Return the (X, Y) coordinate for the center point of the cell that contains the specified text.  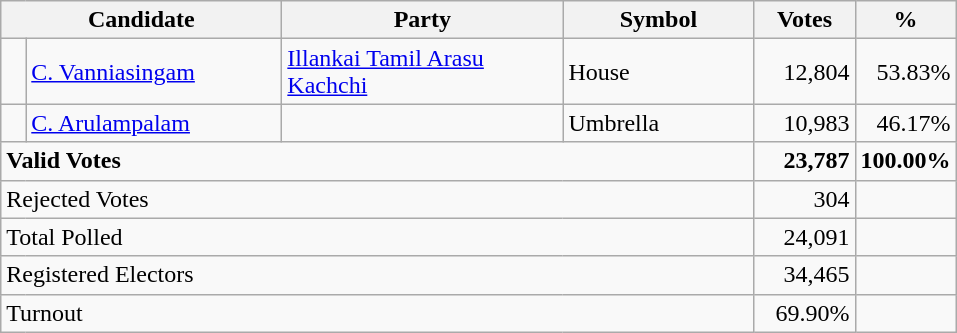
Candidate (142, 20)
Umbrella (658, 123)
C. Arulampalam (154, 123)
12,804 (804, 72)
Registered Electors (378, 275)
10,983 (804, 123)
304 (804, 199)
Rejected Votes (378, 199)
34,465 (804, 275)
C. Vanniasingam (154, 72)
69.90% (804, 313)
Party (422, 20)
Votes (804, 20)
House (658, 72)
53.83% (906, 72)
Total Polled (378, 237)
23,787 (804, 161)
% (906, 20)
Illankai Tamil Arasu Kachchi (422, 72)
46.17% (906, 123)
100.00% (906, 161)
Turnout (378, 313)
24,091 (804, 237)
Valid Votes (378, 161)
Symbol (658, 20)
